Provide the (x, y) coordinate of the cell's center where the given text is located.  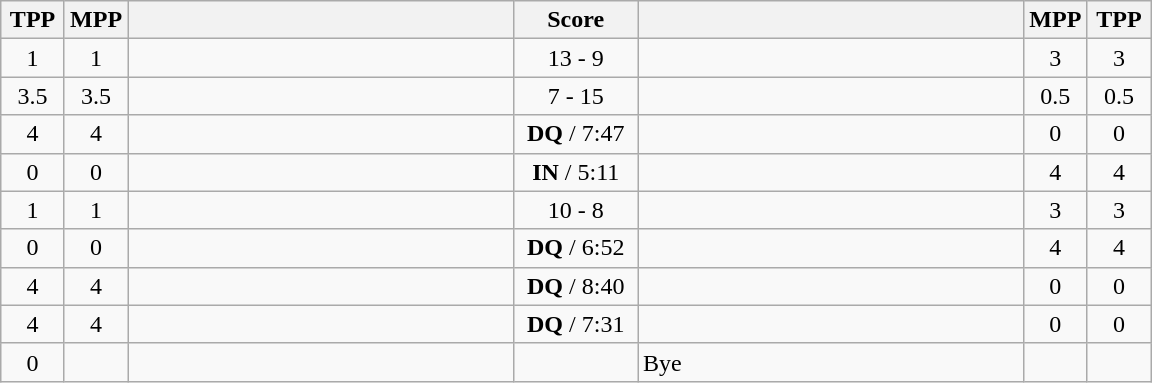
DQ / 8:40 (576, 286)
13 - 9 (576, 58)
DQ / 6:52 (576, 248)
DQ / 7:31 (576, 324)
IN / 5:11 (576, 172)
Score (576, 20)
Bye (831, 362)
10 - 8 (576, 210)
DQ / 7:47 (576, 134)
7 - 15 (576, 96)
